Search for the cell housing the specified text and yield its [x, y] center coordinate. 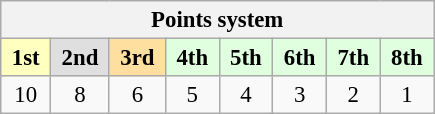
8 [80, 95]
6th [300, 58]
4th [192, 58]
1 [407, 95]
7th [353, 58]
5th [246, 58]
3 [300, 95]
8th [407, 58]
2nd [80, 58]
2 [353, 95]
5 [192, 95]
1st [26, 58]
3rd [137, 58]
4 [246, 95]
Points system [218, 20]
6 [137, 95]
10 [26, 95]
